Provide the [X, Y] coordinate of the cell's center where the given text is located.  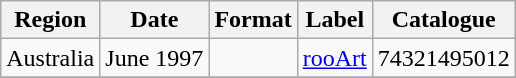
Region [50, 20]
Australia [50, 58]
rooArt [334, 58]
Catalogue [444, 20]
Label [334, 20]
74321495012 [444, 58]
Format [253, 20]
Date [154, 20]
June 1997 [154, 58]
